Return (X, Y) of the center of cell containing provided text 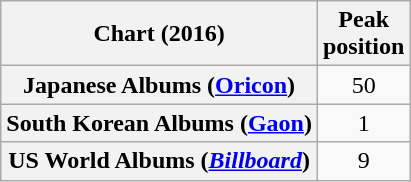
9 (363, 161)
US World Albums (Billboard) (160, 161)
South Korean Albums (Gaon) (160, 123)
50 (363, 85)
1 (363, 123)
Peakposition (363, 34)
Japanese Albums (Oricon) (160, 85)
Chart (2016) (160, 34)
